Return the [X, Y] coordinate for the center point of the cell that contains the specified text.  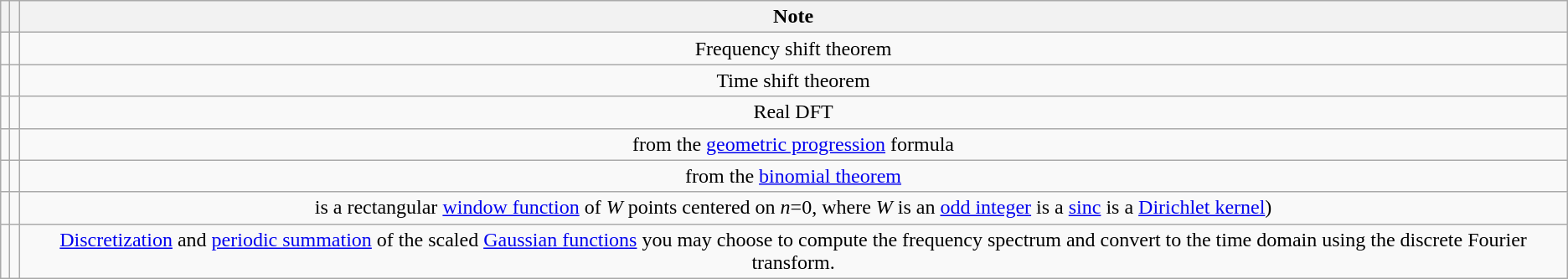
is a rectangular window function of W points centered on n=0, where W is an odd integer is a sinc is a Dirichlet kernel) [793, 208]
from the binomial theorem [793, 176]
Note [793, 17]
Time shift theorem [793, 80]
Real DFT [793, 112]
Frequency shift theorem [793, 49]
from the geometric progression formula [793, 144]
